Scan for the cell matching the given text and deliver its (x, y) coordinate at center. 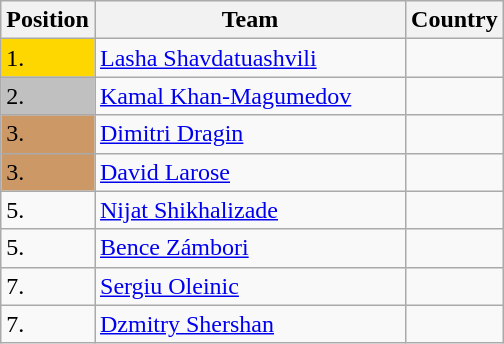
1. (48, 58)
David Larose (250, 172)
Lasha Shavdatuashvili (250, 58)
Sergiu Oleinic (250, 286)
Position (48, 20)
2. (48, 96)
Dzmitry Shershan (250, 324)
Nijat Shikhalizade (250, 210)
Dimitri Dragin (250, 134)
Country (455, 20)
Bence Zámbori (250, 248)
Team (250, 20)
Kamal Khan-Magumedov (250, 96)
